Pinpoint the cell where the given text exists, returning its [x, y] midpoint coordinate. 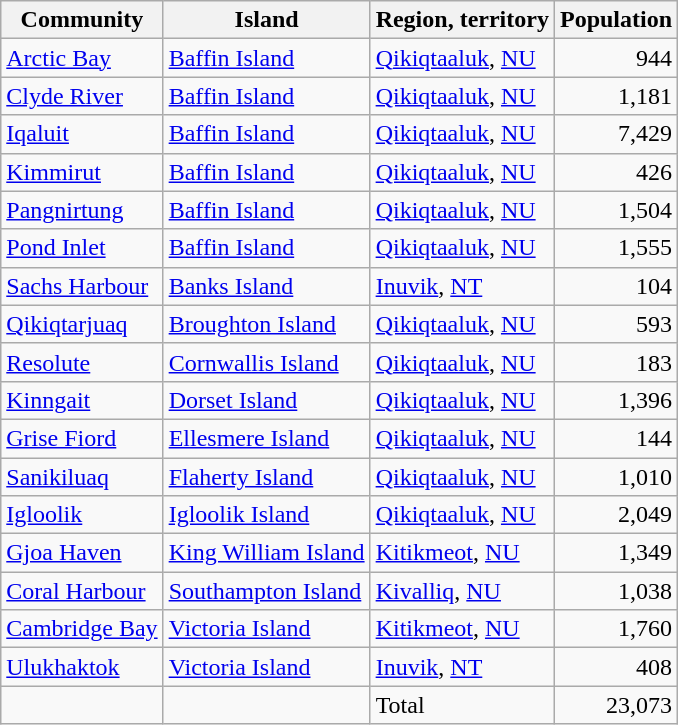
Sachs Harbour [82, 286]
1,396 [616, 400]
Pangnirtung [82, 210]
Total [462, 705]
Igloolik Island [266, 515]
Community [82, 20]
Ulukhaktok [82, 667]
104 [616, 286]
Island [266, 20]
Coral Harbour [82, 591]
Qikiqtarjuaq [82, 324]
1,504 [616, 210]
Iqaluit [82, 134]
Pond Inlet [82, 248]
7,429 [616, 134]
Arctic Bay [82, 58]
King William Island [266, 553]
144 [616, 438]
Igloolik [82, 515]
2,049 [616, 515]
Sanikiluaq [82, 477]
Broughton Island [266, 324]
1,181 [616, 96]
Resolute [82, 362]
Banks Island [266, 286]
1,010 [616, 477]
593 [616, 324]
23,073 [616, 705]
Ellesmere Island [266, 438]
944 [616, 58]
Cambridge Bay [82, 629]
Kimmirut [82, 172]
Grise Fiord [82, 438]
183 [616, 362]
Population [616, 20]
1,760 [616, 629]
408 [616, 667]
Kivalliq, NU [462, 591]
Cornwallis Island [266, 362]
1,349 [616, 553]
Flaherty Island [266, 477]
Clyde River [82, 96]
Dorset Island [266, 400]
1,038 [616, 591]
Southampton Island [266, 591]
426 [616, 172]
1,555 [616, 248]
Gjoa Haven [82, 553]
Kinngait [82, 400]
Region, territory [462, 20]
